Return [X, Y] of the center of cell containing provided text 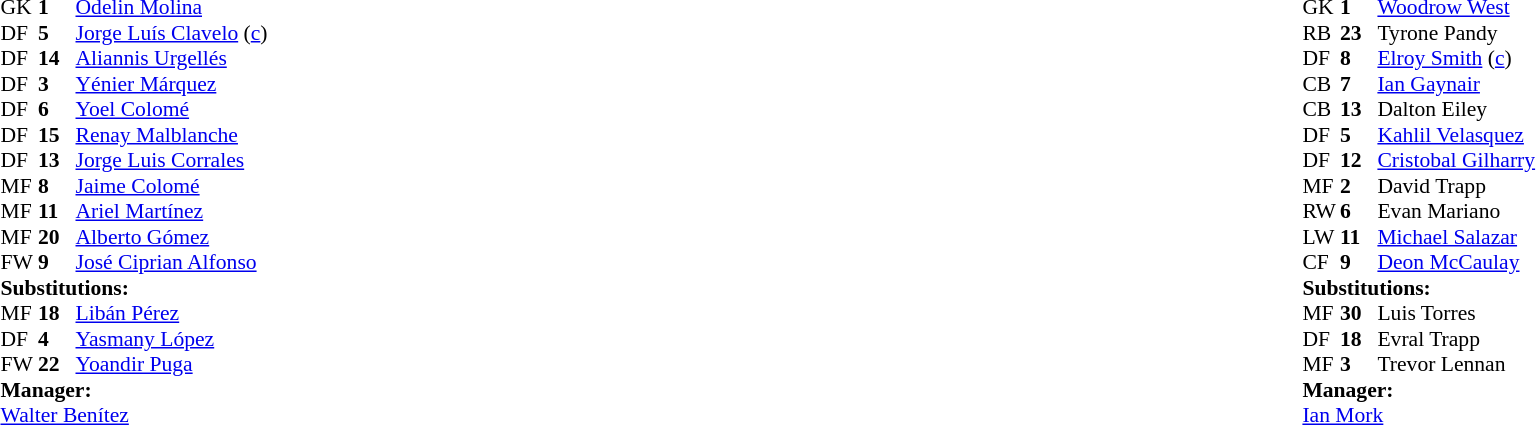
Aliannis Urgellés [172, 59]
José Ciprian Alfonso [172, 263]
Libán Pérez [172, 313]
Trevor Lennan [1456, 365]
Jorge Luis Corrales [172, 161]
David Trapp [1456, 186]
12 [1359, 161]
Deon McCaulay [1456, 263]
LW [1321, 237]
14 [57, 59]
Renay Malblanche [172, 135]
20 [57, 237]
23 [1359, 33]
7 [1359, 84]
Alberto Gómez [172, 237]
Yénier Márquez [172, 84]
22 [57, 365]
Michael Salazar [1456, 237]
Yoel Colomé [172, 109]
CF [1321, 263]
Luis Torres [1456, 313]
Cristobal Gilharry [1456, 161]
Evan Mariano [1456, 211]
Yasmany López [172, 339]
RB [1321, 33]
4 [57, 339]
Ariel Martínez [172, 211]
Yoandir Puga [172, 365]
2 [1359, 186]
Evral Trapp [1456, 339]
Jaime Colomé [172, 186]
Elroy Smith (c) [1456, 59]
30 [1359, 313]
15 [57, 135]
Tyrone Pandy [1456, 33]
Dalton Eiley [1456, 109]
Kahlil Velasquez [1456, 135]
Jorge Luís Clavelo (c) [172, 33]
RW [1321, 211]
Ian Gaynair [1456, 84]
